Search for the cell housing the specified text and yield its [x, y] center coordinate. 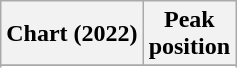
Chart (2022) [72, 34]
Peakposition [189, 34]
